Identify which cell holds the provided text, then report its (X, Y) central coordinate. 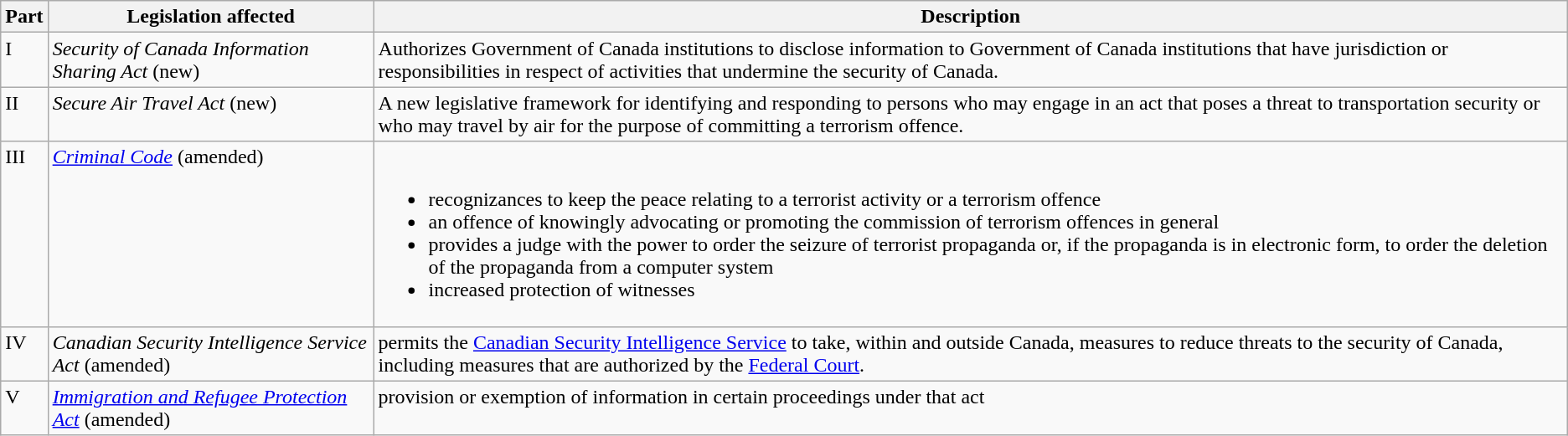
I (24, 60)
Description (970, 17)
III (24, 234)
Criminal Code (amended) (211, 234)
II (24, 114)
IV (24, 353)
Security of Canada Information Sharing Act (new) (211, 60)
Secure Air Travel Act (new) (211, 114)
Immigration and Refugee Protection Act (amended) (211, 408)
Canadian Security Intelligence Service Act (amended) (211, 353)
Part (24, 17)
Legislation affected (211, 17)
V (24, 408)
provision or exemption of information in certain proceedings under that act (970, 408)
